Pinpoint the cell where the given text exists, returning its [x, y] midpoint coordinate. 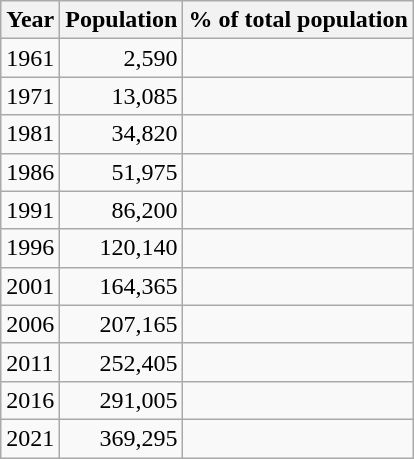
1986 [30, 172]
1961 [30, 58]
1991 [30, 210]
2,590 [122, 58]
13,085 [122, 96]
1981 [30, 134]
252,405 [122, 362]
120,140 [122, 248]
34,820 [122, 134]
86,200 [122, 210]
291,005 [122, 400]
1971 [30, 96]
2011 [30, 362]
369,295 [122, 438]
51,975 [122, 172]
2016 [30, 400]
2021 [30, 438]
2006 [30, 324]
2001 [30, 286]
% of total population [298, 20]
Year [30, 20]
164,365 [122, 286]
Population [122, 20]
207,165 [122, 324]
1996 [30, 248]
